Find where the given text appears and provide that cell's center as (x, y) coordinate. 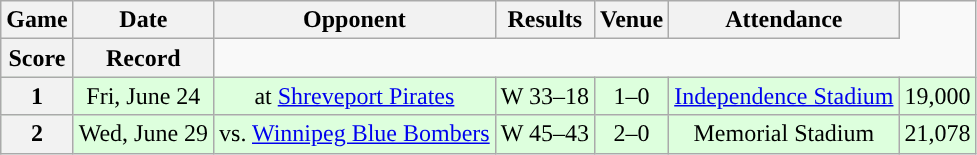
Fri, June 24 (143, 96)
Score (37, 58)
19,000 (938, 96)
1–0 (631, 96)
Date (143, 20)
Attendance (784, 20)
Game (37, 20)
Memorial Stadium (784, 134)
at Shreveport Pirates (355, 96)
2–0 (631, 134)
2 (37, 134)
21,078 (938, 134)
Results (544, 20)
W 33–18 (544, 96)
vs. Winnipeg Blue Bombers (355, 134)
1 (37, 96)
Venue (631, 20)
W 45–43 (544, 134)
Wed, June 29 (143, 134)
Independence Stadium (784, 96)
Opponent (355, 20)
Record (143, 58)
